Find where the given text appears and provide that cell's center as [x, y] coordinate. 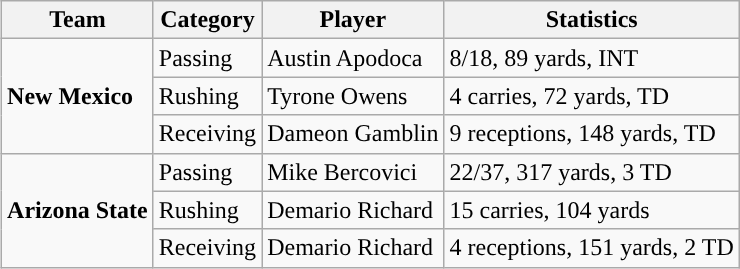
Tyrone Owens [353, 96]
9 receptions, 148 yards, TD [592, 134]
New Mexico [78, 96]
Player [353, 20]
Team [78, 20]
Dameon Gamblin [353, 134]
Mike Bercovici [353, 172]
15 carries, 104 yards [592, 210]
8/18, 89 yards, INT [592, 58]
Arizona State [78, 210]
4 receptions, 151 yards, 2 TD [592, 248]
Category [207, 20]
4 carries, 72 yards, TD [592, 96]
Statistics [592, 20]
Austin Apodoca [353, 58]
22/37, 317 yards, 3 TD [592, 172]
